From the cell containing the given text, extract its center point as (x, y) coordinate. 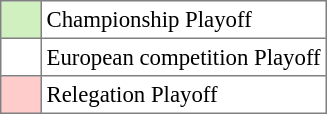
Relegation Playoff (184, 95)
Championship Playoff (184, 20)
European competition Playoff (184, 57)
